Provide the [x, y] coordinate of the cell's center where the given text is located.  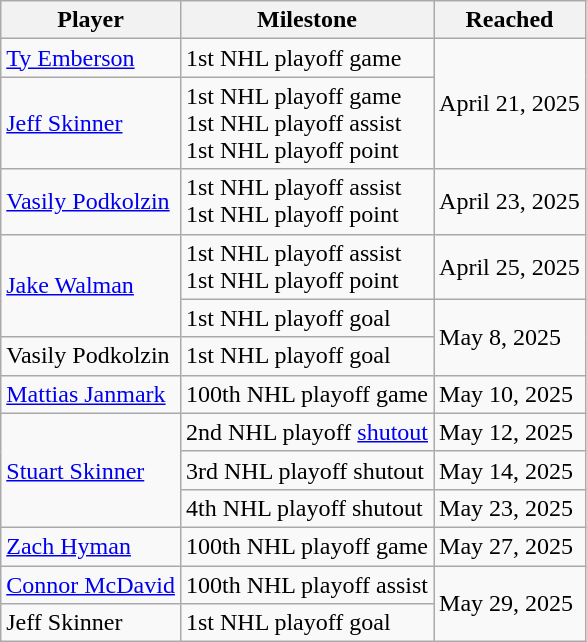
Connor McDavid [91, 585]
4th NHL playoff shutout [306, 508]
Mattias Janmark [91, 394]
April 23, 2025 [510, 202]
Stuart Skinner [91, 470]
Zach Hyman [91, 546]
1st NHL playoff game [306, 58]
May 8, 2025 [510, 337]
2nd NHL playoff shutout [306, 432]
May 27, 2025 [510, 546]
May 23, 2025 [510, 508]
Reached [510, 20]
April 25, 2025 [510, 266]
Milestone [306, 20]
April 21, 2025 [510, 104]
Ty Emberson [91, 58]
May 10, 2025 [510, 394]
3rd NHL playoff shutout [306, 470]
May 14, 2025 [510, 470]
Player [91, 20]
May 12, 2025 [510, 432]
100th NHL playoff assist [306, 585]
Jake Walman [91, 286]
1st NHL playoff game1st NHL playoff assist1st NHL playoff point [306, 123]
May 29, 2025 [510, 604]
